Detect which cell encompasses the target text, then output its (X, Y) center coordinate. 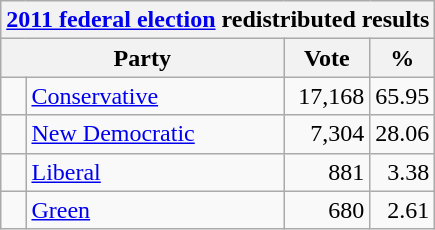
881 (327, 172)
17,168 (327, 96)
Conservative (155, 96)
680 (327, 210)
Green (155, 210)
2.61 (402, 210)
65.95 (402, 96)
2011 federal election redistributed results (218, 20)
Liberal (155, 172)
3.38 (402, 172)
Party (142, 58)
% (402, 58)
New Democratic (155, 134)
Vote (327, 58)
7,304 (327, 134)
28.06 (402, 134)
